Identify which cell holds the provided text, then report its (X, Y) central coordinate. 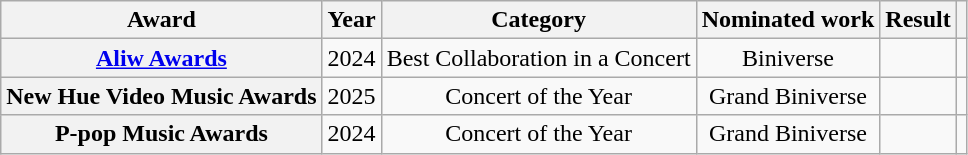
2025 (352, 96)
New Hue Video Music Awards (162, 96)
Aliw Awards (162, 58)
Best Collaboration in a Concert (538, 58)
Result (918, 20)
Category (538, 20)
Year (352, 20)
Biniverse (788, 58)
P-pop Music Awards (162, 134)
Award (162, 20)
Nominated work (788, 20)
